Search for the cell housing the specified text and yield its [X, Y] center coordinate. 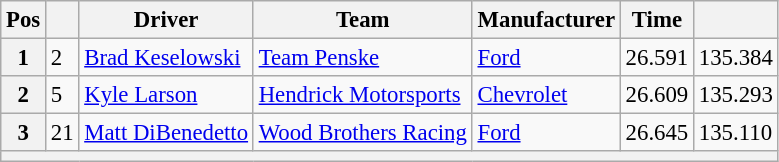
Team [362, 20]
Chevrolet [546, 95]
21 [62, 133]
1 [24, 58]
135.293 [736, 95]
26.645 [656, 133]
Kyle Larson [166, 95]
Pos [24, 20]
Driver [166, 20]
Wood Brothers Racing [362, 133]
Matt DiBenedetto [166, 133]
Manufacturer [546, 20]
135.384 [736, 58]
Time [656, 20]
Team Penske [362, 58]
5 [62, 95]
Brad Keselowski [166, 58]
3 [24, 133]
Hendrick Motorsports [362, 95]
135.110 [736, 133]
26.591 [656, 58]
26.609 [656, 95]
